Return [x, y] of the center of cell containing provided text 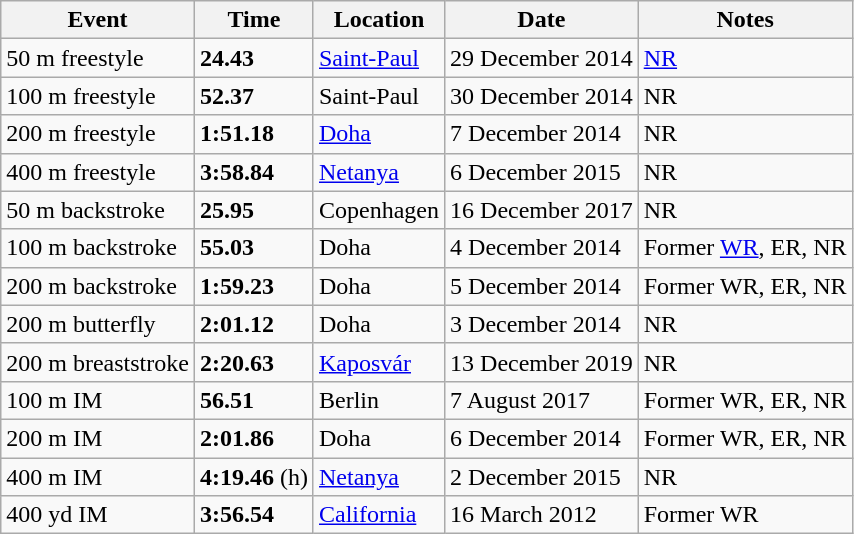
Kaposvár [378, 362]
400 yd IM [98, 515]
100 m freestyle [98, 96]
2:20.63 [254, 362]
16 December 2017 [542, 210]
400 m IM [98, 477]
30 December 2014 [542, 96]
2 December 2015 [542, 477]
2:01.12 [254, 324]
29 December 2014 [542, 58]
3:58.84 [254, 172]
16 March 2012 [542, 515]
3 December 2014 [542, 324]
25.95 [254, 210]
200 m freestyle [98, 134]
1:51.18 [254, 134]
Date [542, 20]
6 December 2014 [542, 438]
200 m backstroke [98, 286]
1:59.23 [254, 286]
55.03 [254, 248]
Notes [745, 20]
50 m backstroke [98, 210]
3:56.54 [254, 515]
Former WR [745, 515]
2:01.86 [254, 438]
7 December 2014 [542, 134]
Location [378, 20]
200 m breaststroke [98, 362]
7 August 2017 [542, 400]
52.37 [254, 96]
50 m freestyle [98, 58]
4 December 2014 [542, 248]
6 December 2015 [542, 172]
56.51 [254, 400]
5 December 2014 [542, 286]
Time [254, 20]
Event [98, 20]
400 m freestyle [98, 172]
200 m butterfly [98, 324]
100 m backstroke [98, 248]
200 m IM [98, 438]
4:19.46 (h) [254, 477]
Berlin [378, 400]
Copenhagen [378, 210]
California [378, 515]
13 December 2019 [542, 362]
24.43 [254, 58]
100 m IM [98, 400]
